Extract the (x, y) coordinate from the center of the cell holding the provided text.  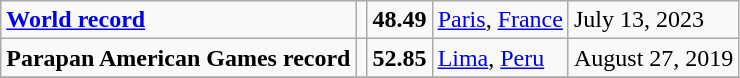
World record (178, 20)
Paris, France (500, 20)
48.49 (400, 20)
52.85 (400, 58)
July 13, 2023 (653, 20)
Lima, Peru (500, 58)
August 27, 2019 (653, 58)
Parapan American Games record (178, 58)
